Output the (X, Y) coordinate of the center of the cell containing the given text.  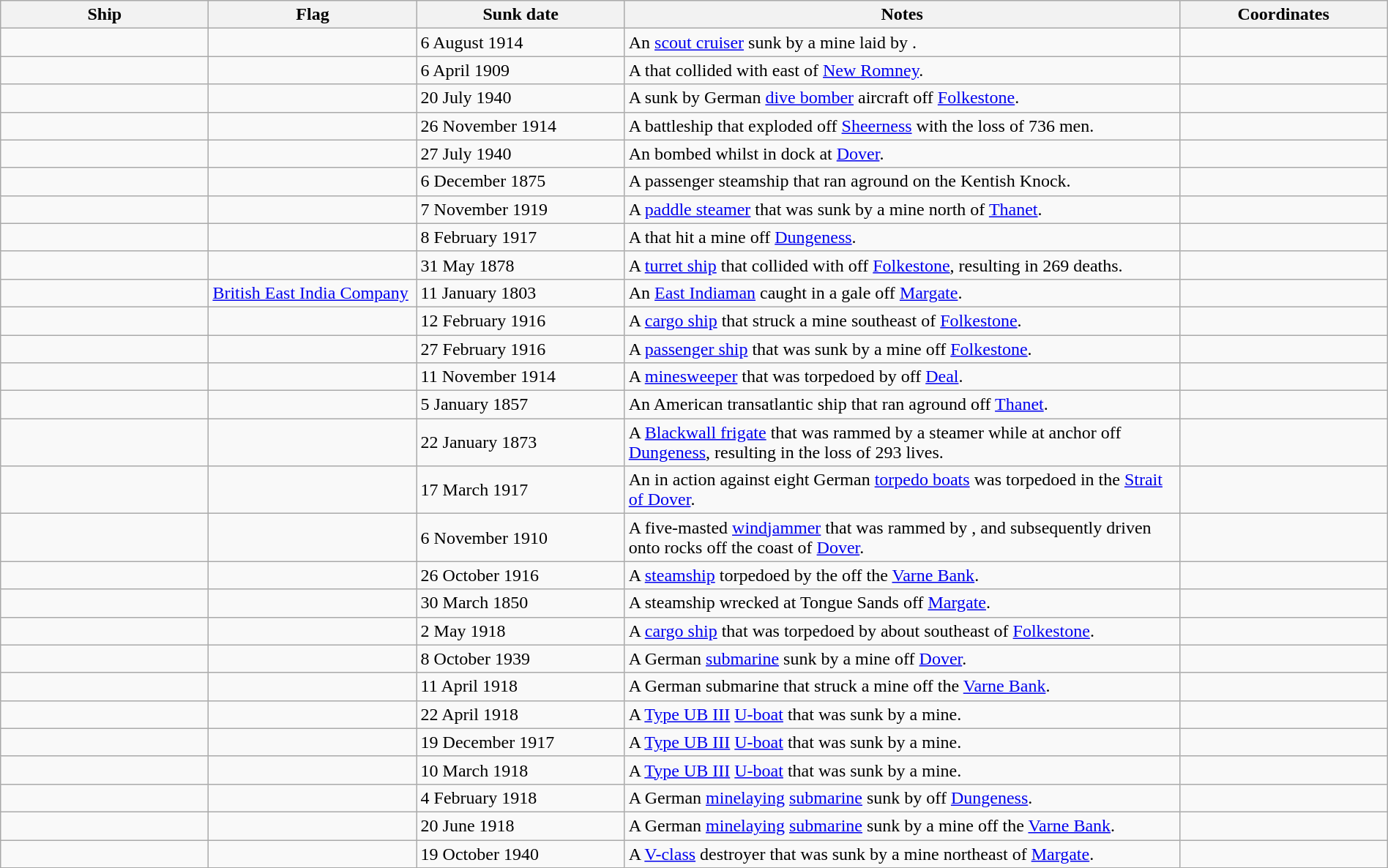
5 January 1857 (520, 405)
A German minelaying submarine sunk by off Dungeness. (902, 798)
17 March 1917 (520, 490)
An in action against eight German torpedo boats was torpedoed in the Strait of Dover. (902, 490)
20 June 1918 (520, 826)
An bombed whilst in dock at Dover. (902, 154)
A V-class destroyer that was sunk by a mine northeast of Margate. (902, 854)
20 July 1940 (520, 98)
Coordinates (1283, 15)
27 July 1940 (520, 154)
6 December 1875 (520, 182)
31 May 1878 (520, 265)
A German submarine sunk by a mine off Dover. (902, 659)
2 May 1918 (520, 631)
An East Indiaman caught in a gale off Margate. (902, 293)
A minesweeper that was torpedoed by off Deal. (902, 377)
Sunk date (520, 15)
26 November 1914 (520, 126)
4 February 1918 (520, 798)
A that collided with east of New Romney. (902, 70)
19 December 1917 (520, 742)
A Blackwall frigate that was rammed by a steamer while at anchor off Dungeness, resulting in the loss of 293 lives. (902, 442)
7 November 1919 (520, 209)
22 April 1918 (520, 714)
A passenger ship that was sunk by a mine off Folkestone. (902, 349)
A paddle steamer that was sunk by a mine north of Thanet. (902, 209)
11 April 1918 (520, 686)
A German minelaying submarine sunk by a mine off the Varne Bank. (902, 826)
An scout cruiser sunk by a mine laid by . (902, 42)
8 October 1939 (520, 659)
12 February 1916 (520, 321)
26 October 1916 (520, 575)
An American transatlantic ship that ran aground off Thanet. (902, 405)
27 February 1916 (520, 349)
6 November 1910 (520, 537)
A turret ship that collided with off Folkestone, resulting in 269 deaths. (902, 265)
A five-masted windjammer that was rammed by , and subsequently driven onto rocks off the coast of Dover. (902, 537)
A cargo ship that was torpedoed by about southeast of Folkestone. (902, 631)
British East India Company (313, 293)
30 March 1850 (520, 603)
A sunk by German dive bomber aircraft off Folkestone. (902, 98)
6 August 1914 (520, 42)
A passenger steamship that ran aground on the Kentish Knock. (902, 182)
11 November 1914 (520, 377)
8 February 1917 (520, 237)
6 April 1909 (520, 70)
A steamship wrecked at Tongue Sands off Margate. (902, 603)
19 October 1940 (520, 854)
A cargo ship that struck a mine southeast of Folkestone. (902, 321)
A German submarine that struck a mine off the Varne Bank. (902, 686)
22 January 1873 (520, 442)
Ship (105, 15)
A steamship torpedoed by the off the Varne Bank. (902, 575)
11 January 1803 (520, 293)
A that hit a mine off Dungeness. (902, 237)
Flag (313, 15)
Notes (902, 15)
A battleship that exploded off Sheerness with the loss of 736 men. (902, 126)
10 March 1918 (520, 770)
